Determine the [X, Y] coordinate at the center of the cell enclosing the given text.  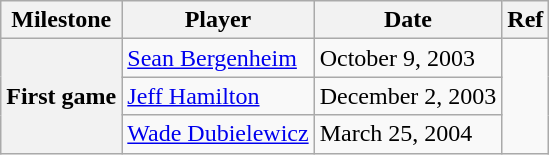
Wade Dubielewicz [218, 134]
Ref [526, 20]
Sean Bergenheim [218, 58]
March 25, 2004 [408, 134]
Date [408, 20]
October 9, 2003 [408, 58]
December 2, 2003 [408, 96]
First game [62, 96]
Milestone [62, 20]
Jeff Hamilton [218, 96]
Player [218, 20]
